Output the [X, Y] coordinate of the center of the cell containing the given text.  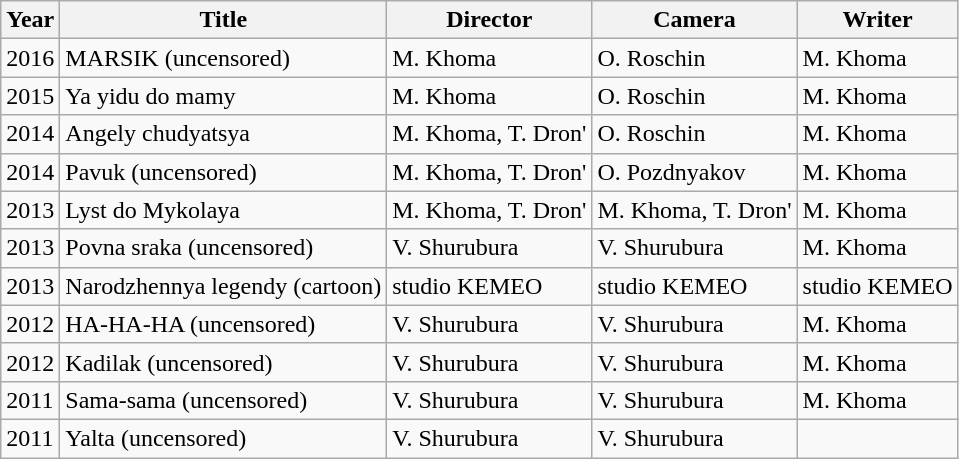
Director [490, 20]
Writer [878, 20]
2016 [30, 58]
Sama-sama (uncensored) [224, 400]
Year [30, 20]
Angely chudyatsya [224, 134]
Title [224, 20]
Povna sraka (uncensored) [224, 248]
Ya yidu do mamy [224, 96]
Yalta (uncensored) [224, 438]
MARSIK (uncensored) [224, 58]
Pavuk (uncensored) [224, 172]
Kadilak (uncensored) [224, 362]
Camera [694, 20]
O. Pozdnyakov [694, 172]
Narodzhennya legendy (cartoon) [224, 286]
Lyst do Mykolaya [224, 210]
HA-HA-HA (uncensored) [224, 324]
2015 [30, 96]
